Capture the cell that displays the provided text and extract its [X, Y] central coordinate. 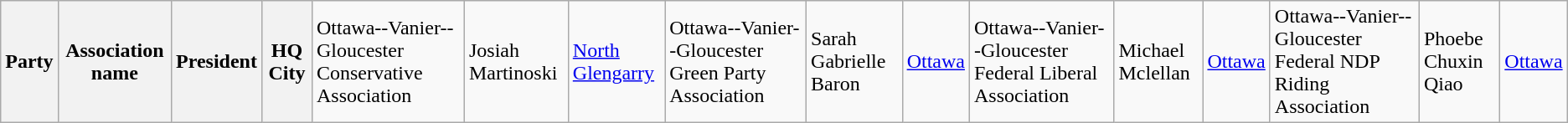
President [217, 62]
Association name [114, 62]
Josiah Martinoski [516, 62]
Ottawa--Vanier--Gloucester Conservative Association [388, 62]
Party [29, 62]
HQ City [286, 62]
Phoebe Chuxin Qiao [1459, 62]
North Glengarry [616, 62]
Michael Mclellan [1158, 62]
Ottawa--Vanier--Gloucester Green Party Association [735, 62]
Sarah Gabrielle Baron [854, 62]
Ottawa--Vanier--Gloucester Federal Liberal Association [1042, 62]
Ottawa--Vanier--Gloucester Federal NDP Riding Association [1344, 62]
